Identify which cell holds the provided text, then report its [X, Y] central coordinate. 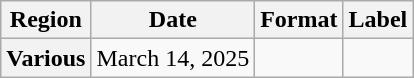
March 14, 2025 [173, 58]
Label [378, 20]
Date [173, 20]
Region [46, 20]
Various [46, 58]
Format [299, 20]
